Search for the cell housing the specified text and yield its [X, Y] center coordinate. 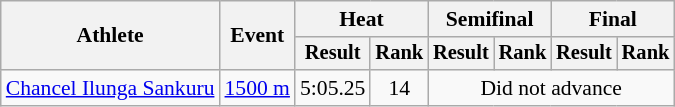
14 [399, 88]
Heat [362, 19]
5:05.25 [332, 88]
Athlete [110, 36]
1500 m [256, 88]
Semifinal [490, 19]
Event [256, 36]
Did not advance [551, 88]
Chancel Ilunga Sankuru [110, 88]
Final [612, 19]
